Capture the cell that displays the provided text and extract its [X, Y] central coordinate. 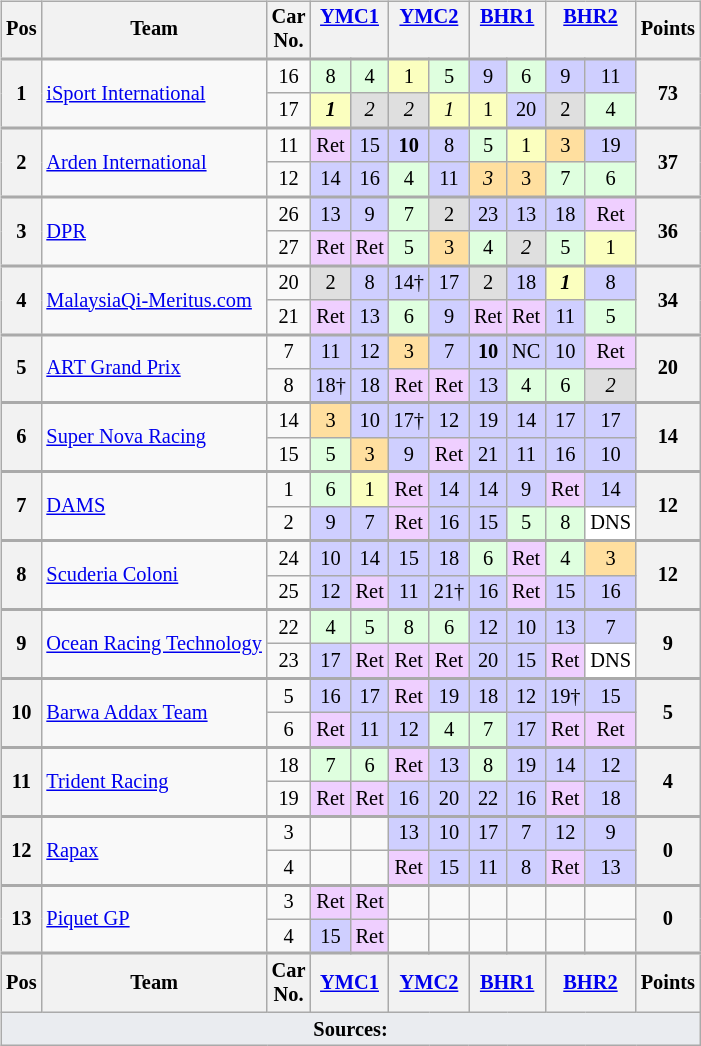
Scuderia Coloni [154, 576]
26 [289, 214]
24 [289, 558]
MalaysiaQi-Meritus.com [154, 300]
Super Nova Racing [154, 438]
34 [668, 300]
Trident Racing [154, 782]
73 [668, 94]
18† [330, 386]
17† [409, 420]
25 [289, 592]
14† [409, 282]
DPR [154, 232]
iSport International [154, 94]
ART Grand Prix [154, 368]
19† [565, 695]
21† [449, 592]
Piquet GP [154, 920]
DAMS [154, 506]
36 [668, 232]
Sources: [350, 1029]
Barwa Addax Team [154, 712]
Arden International [154, 162]
NC [526, 351]
Ocean Racing Technology [154, 644]
27 [289, 248]
Rapax [154, 850]
37 [668, 162]
